Output the [x, y] coordinate of the center of the cell containing the given text.  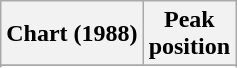
Peakposition [189, 34]
Chart (1988) [72, 34]
